Extract the (x, y) coordinate from the center of the cell holding the provided text.  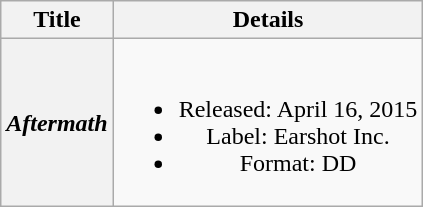
Details (268, 20)
Title (57, 20)
Released: April 16, 2015Label: Earshot Inc.Format: DD (268, 122)
Aftermath (57, 122)
